Output the [X, Y] coordinate of the center of the cell containing the given text.  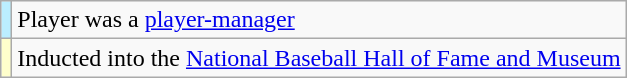
Inducted into the National Baseball Hall of Fame and Museum [319, 58]
Player was a player-manager [319, 20]
